Pinpoint the cell where the given text exists, returning its [x, y] midpoint coordinate. 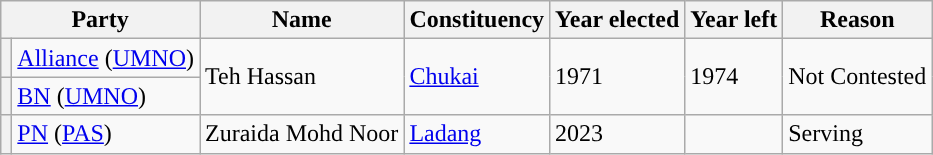
Year elected [618, 20]
Reason [858, 20]
2023 [618, 134]
Name [302, 20]
Alliance (UMNO) [106, 58]
Year left [734, 20]
BN (UMNO) [106, 96]
Constituency [477, 20]
PN (PAS) [106, 134]
1974 [734, 77]
Zuraida Mohd Noor [302, 134]
Serving [858, 134]
Chukai [477, 77]
1971 [618, 77]
Not Contested [858, 77]
Ladang [477, 134]
Party [100, 20]
Teh Hassan [302, 77]
